From the cell containing the given text, extract its center point as (x, y) coordinate. 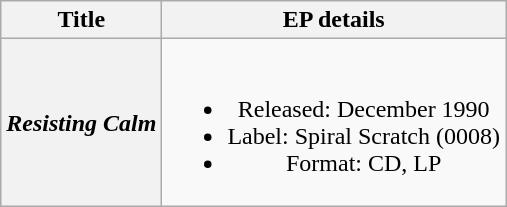
EP details (334, 20)
Resisting Calm (82, 122)
Released: December 1990Label: Spiral Scratch (0008)Format: CD, LP (334, 122)
Title (82, 20)
